Scan for the cell matching the given text and deliver its [X, Y] coordinate at center. 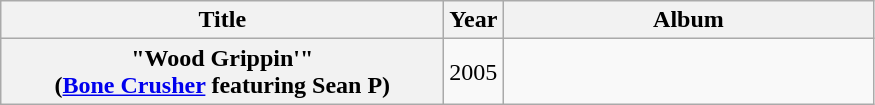
Title [222, 20]
Year [474, 20]
2005 [474, 72]
Album [688, 20]
"Wood Grippin'"(Bone Crusher featuring Sean P) [222, 72]
